From the cell containing the given text, extract its center point as [x, y] coordinate. 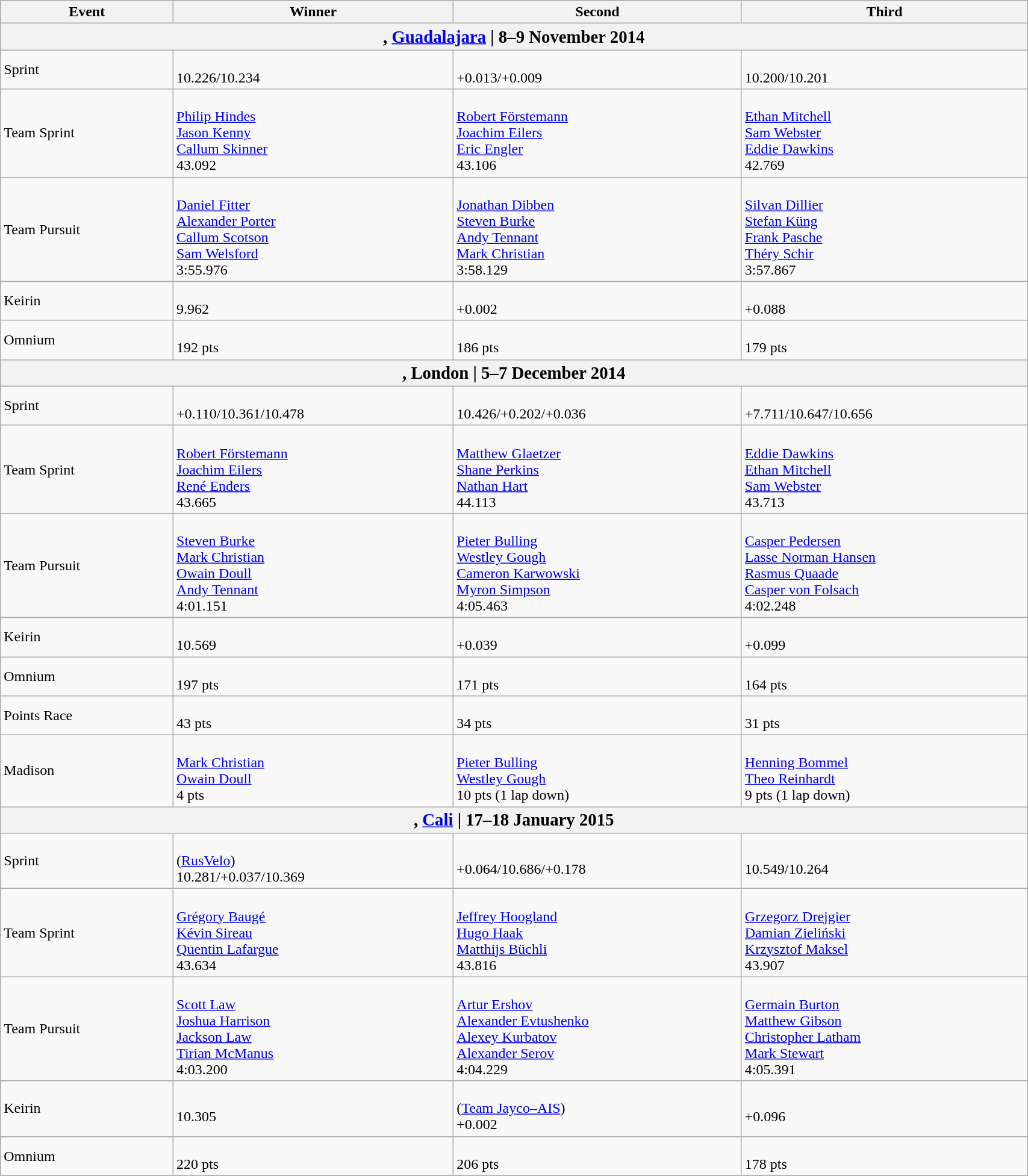
(RusVelo)10.281/+0.037/10.369 [313, 861]
Points Race [87, 715]
34 pts [597, 715]
171 pts [597, 676]
10.200/10.201 [884, 70]
, Guadalajara | 8–9 November 2014 [514, 37]
Jeffrey HooglandHugo HaakMatthijs Büchli43.816 [597, 933]
, London | 5–7 December 2014 [514, 373]
Steven BurkeMark ChristianOwain DoullAndy Tennant4:01.151 [313, 565]
Pieter BullingWestley GoughCameron KarwowskiMyron Simpson4:05.463 [597, 565]
Germain BurtonMatthew GibsonChristopher LathamMark Stewart4:05.391 [884, 1028]
10.305 [313, 1109]
164 pts [884, 676]
206 pts [597, 1156]
Daniel FitterAlexander PorterCallum ScotsonSam Welsford3:55.976 [313, 229]
186 pts [597, 340]
Grzegorz DrejgierDamian ZielińskiKrzysztof Maksel43.907 [884, 933]
10.569 [313, 637]
Ethan MitchellSam WebsterEddie Dawkins42.769 [884, 133]
10.426/+0.202/+0.036 [597, 406]
Eddie DawkinsEthan MitchellSam Webster43.713 [884, 469]
Robert FörstemannJoachim EilersEric Engler43.106 [597, 133]
Matthew GlaetzerShane PerkinsNathan Hart44.113 [597, 469]
+0.039 [597, 637]
10.226/10.234 [313, 70]
Third [884, 12]
Silvan DillierStefan KüngFrank PascheThéry Schir3:57.867 [884, 229]
Scott LawJoshua HarrisonJackson LawTirian McManus4:03.200 [313, 1028]
+0.002 [597, 301]
Grégory BaugéKévin SireauQuentin Lafargue43.634 [313, 933]
178 pts [884, 1156]
31 pts [884, 715]
(Team Jayco–AIS)+0.002 [597, 1109]
Event [87, 12]
+0.064/10.686/+0.178 [597, 861]
197 pts [313, 676]
Philip HindesJason KennyCallum Skinner43.092 [313, 133]
10.549/10.264 [884, 861]
220 pts [313, 1156]
Jonathan DibbenSteven BurkeAndy TennantMark Christian3:58.129 [597, 229]
9.962 [313, 301]
Artur ErshovAlexander EvtushenkoAlexey KurbatovAlexander Serov4:04.229 [597, 1028]
+0.088 [884, 301]
, Cali | 17–18 January 2015 [514, 820]
+0.013/+0.009 [597, 70]
Madison [87, 771]
43 pts [313, 715]
Pieter BullingWestley Gough10 pts (1 lap down) [597, 771]
Mark ChristianOwain Doull4 pts [313, 771]
+0.096 [884, 1109]
+0.099 [884, 637]
Casper PedersenLasse Norman HansenRasmus QuaadeCasper von Folsach4:02.248 [884, 565]
Winner [313, 12]
179 pts [884, 340]
Henning BommelTheo Reinhardt9 pts (1 lap down) [884, 771]
192 pts [313, 340]
+7.711/10.647/10.656 [884, 406]
+0.110/10.361/10.478 [313, 406]
Robert FörstemannJoachim EilersRené Enders43.665 [313, 469]
Second [597, 12]
